Pinpoint the cell where the given text exists, returning its (x, y) midpoint coordinate. 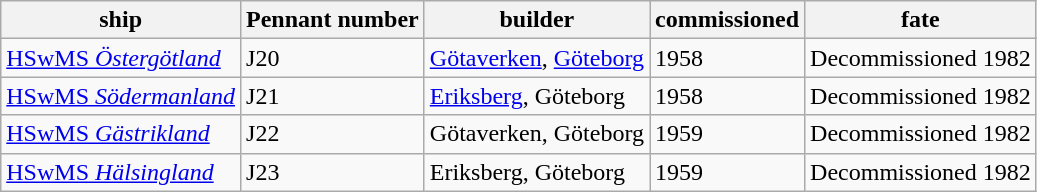
fate (921, 20)
ship (121, 20)
HSwMS Hälsingland (121, 172)
Pennant number (333, 20)
commissioned (728, 20)
HSwMS Gästrikland (121, 134)
builder (536, 20)
HSwMS Östergötland (121, 58)
J20 (333, 58)
J23 (333, 172)
HSwMS Södermanland (121, 96)
J21 (333, 96)
J22 (333, 134)
